Extract the (X, Y) coordinate from the center of the cell holding the provided text.  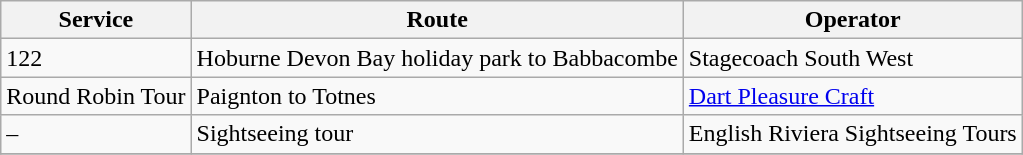
Sightseeing tour (437, 134)
– (96, 134)
122 (96, 58)
Operator (852, 20)
Hoburne Devon Bay holiday park to Babbacombe (437, 58)
Route (437, 20)
English Riviera Sightseeing Tours (852, 134)
Stagecoach South West (852, 58)
Dart Pleasure Craft (852, 96)
Service (96, 20)
Paignton to Totnes (437, 96)
Round Robin Tour (96, 96)
